Locate the cell with the specified text and output its [x, y] center coordinate. 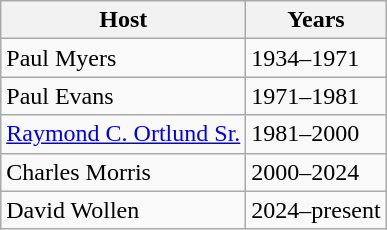
1971–1981 [316, 96]
1934–1971 [316, 58]
Years [316, 20]
1981–2000 [316, 134]
Charles Morris [124, 172]
Raymond C. Ortlund Sr. [124, 134]
Paul Evans [124, 96]
David Wollen [124, 210]
2000–2024 [316, 172]
2024–present [316, 210]
Paul Myers [124, 58]
Host [124, 20]
